For the text-containing cell, return its midpoint in [X, Y] coordinate format. 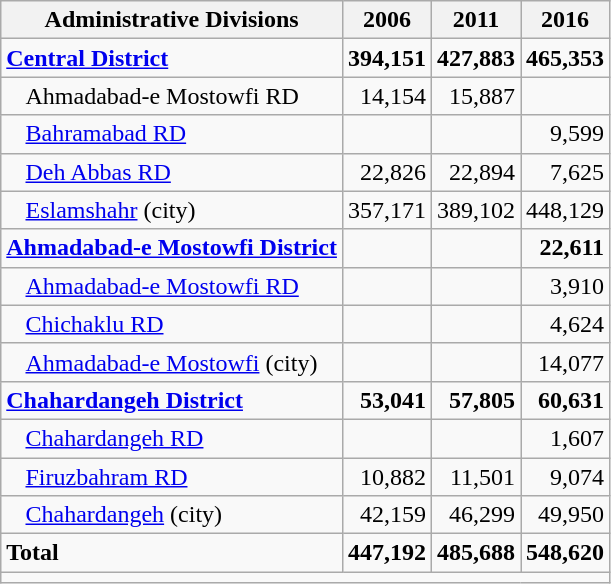
14,154 [386, 96]
49,950 [566, 515]
9,074 [566, 477]
465,353 [566, 58]
53,041 [386, 400]
Deh Abbas RD [172, 172]
427,883 [476, 58]
Total [172, 553]
485,688 [476, 553]
Chichaklu RD [172, 324]
Chahardangeh (city) [172, 515]
1,607 [566, 438]
Ahmadabad-e Mostowfi (city) [172, 362]
4,624 [566, 324]
7,625 [566, 172]
9,599 [566, 134]
448,129 [566, 210]
357,171 [386, 210]
10,882 [386, 477]
394,151 [386, 58]
60,631 [566, 400]
Chahardangeh RD [172, 438]
22,826 [386, 172]
Ahmadabad-e Mostowfi District [172, 248]
42,159 [386, 515]
22,611 [566, 248]
14,077 [566, 362]
57,805 [476, 400]
548,620 [566, 553]
22,894 [476, 172]
2006 [386, 20]
447,192 [386, 553]
3,910 [566, 286]
Administrative Divisions [172, 20]
2011 [476, 20]
Bahramabad RD [172, 134]
Eslamshahr (city) [172, 210]
Central District [172, 58]
Chahardangeh District [172, 400]
15,887 [476, 96]
46,299 [476, 515]
2016 [566, 20]
Firuzbahram RD [172, 477]
389,102 [476, 210]
11,501 [476, 477]
